Scan for the cell matching the given text and deliver its [X, Y] coordinate at center. 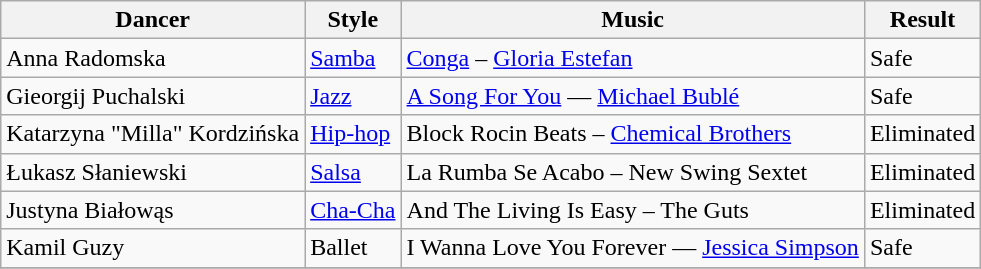
Ballet [353, 248]
A Song For You — Michael Bublé [632, 96]
Style [353, 20]
Kamil Guzy [153, 248]
Gieorgij Puchalski [153, 96]
Cha-Cha [353, 210]
Result [922, 20]
Jazz [353, 96]
Block Rocin Beats – Chemical Brothers [632, 134]
I Wanna Love You Forever — Jessica Simpson [632, 248]
Conga – Gloria Estefan [632, 58]
Dancer [153, 20]
Justyna Białowąs [153, 210]
Music [632, 20]
Katarzyna "Milla" Kordzińska [153, 134]
Anna Radomska [153, 58]
Samba [353, 58]
Salsa [353, 172]
And The Living Is Easy – The Guts [632, 210]
La Rumba Se Acabo – New Swing Sextet [632, 172]
Łukasz Słaniewski [153, 172]
Hip-hop [353, 134]
